Extract the [X, Y] coordinate from the center of the cell holding the provided text.  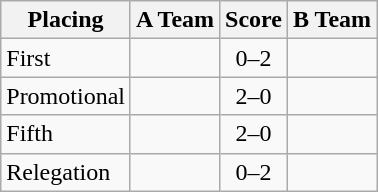
Promotional [66, 96]
Relegation [66, 172]
First [66, 58]
Placing [66, 20]
B Team [332, 20]
A Team [174, 20]
Score [254, 20]
Fifth [66, 134]
